Provide the [X, Y] coordinate of the cell's center where the given text is located.  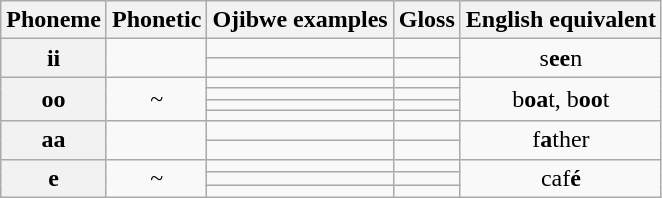
oo [54, 99]
seen [560, 58]
Phonetic [156, 20]
ii [54, 58]
Phoneme [54, 20]
boat, boot [560, 99]
Gloss [426, 20]
father [560, 140]
Ojibwe examples [300, 20]
e [54, 178]
aa [54, 140]
café [560, 178]
English equivalent [560, 20]
